Determine the [x, y] coordinate at the center of the cell enclosing the given text.  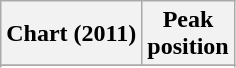
Peakposition [188, 34]
Chart (2011) [72, 34]
